From the cell containing the given text, extract its center point as (X, Y) coordinate. 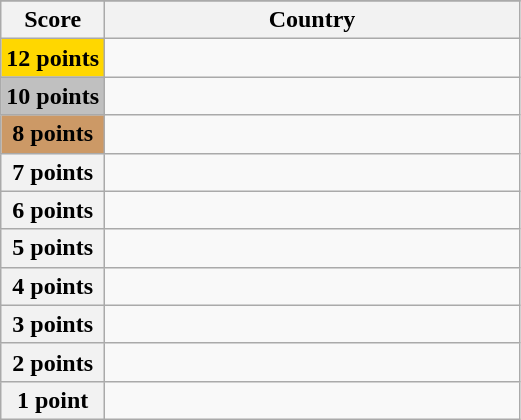
Country (312, 20)
2 points (53, 362)
1 point (53, 400)
5 points (53, 248)
3 points (53, 324)
6 points (53, 210)
12 points (53, 58)
Score (53, 20)
4 points (53, 286)
7 points (53, 172)
10 points (53, 96)
8 points (53, 134)
